Locate the cell with the specified text and output its (X, Y) center coordinate. 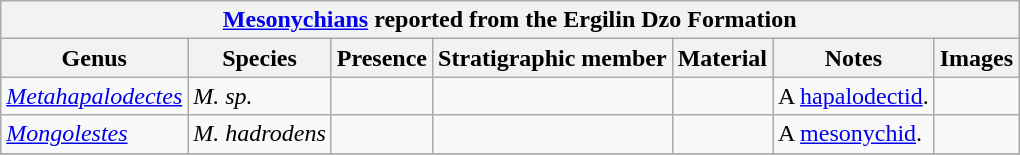
Mongolestes (94, 134)
A hapalodectid. (854, 96)
Notes (854, 58)
Images (976, 58)
Material (722, 58)
Genus (94, 58)
Stratigraphic member (553, 58)
A mesonychid. (854, 134)
Mesonychians reported from the Ergilin Dzo Formation (510, 20)
Presence (382, 58)
Species (260, 58)
M. hadrodens (260, 134)
Metahapalodectes (94, 96)
M. sp. (260, 96)
